Detect which cell encompasses the target text, then output its [x, y] center coordinate. 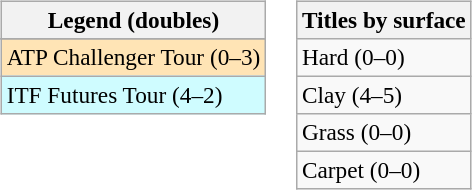
Grass (0–0) [384, 133]
ITF Futures Tour (4–2) [133, 95]
Titles by surface [384, 20]
Carpet (0–0) [384, 171]
Hard (0–0) [384, 57]
ATP Challenger Tour (0–3) [133, 57]
Clay (4–5) [384, 95]
Legend (doubles) [133, 20]
